Search for the cell housing the specified text and yield its (X, Y) center coordinate. 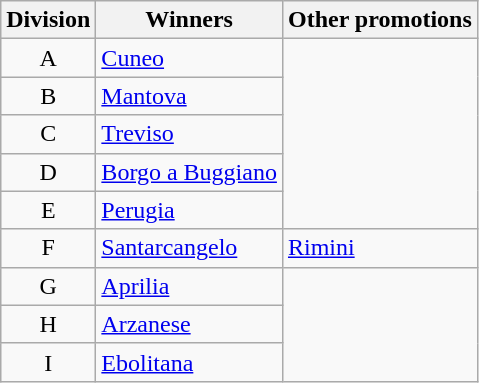
F (48, 248)
Treviso (190, 134)
Rimini (380, 248)
Borgo a Buggiano (190, 172)
G (48, 286)
Cuneo (190, 58)
B (48, 96)
H (48, 324)
E (48, 210)
Ebolitana (190, 362)
Perugia (190, 210)
Other promotions (380, 20)
Aprilia (190, 286)
C (48, 134)
Mantova (190, 96)
Winners (190, 20)
Division (48, 20)
A (48, 58)
I (48, 362)
Arzanese (190, 324)
Santarcangelo (190, 248)
D (48, 172)
